From the cell containing the given text, extract its center point as [x, y] coordinate. 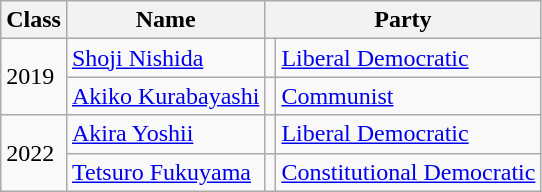
Class [34, 20]
Party [403, 20]
Communist [408, 96]
Tetsuro Fukuyama [165, 172]
Name [165, 20]
Akiko Kurabayashi [165, 96]
Constitutional Democratic [408, 172]
2022 [34, 153]
2019 [34, 77]
Shoji Nishida [165, 58]
Akira Yoshii [165, 134]
